From the cell containing the given text, extract its center point as (x, y) coordinate. 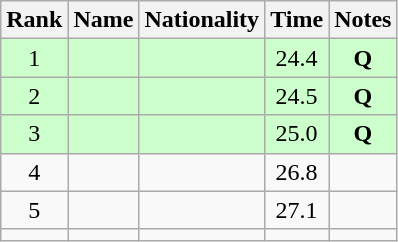
Notes (363, 20)
5 (34, 210)
Nationality (202, 20)
2 (34, 96)
Name (104, 20)
27.1 (297, 210)
25.0 (297, 134)
1 (34, 58)
3 (34, 134)
Rank (34, 20)
4 (34, 172)
26.8 (297, 172)
Time (297, 20)
24.4 (297, 58)
24.5 (297, 96)
